Locate the cell with the specified text and output its (x, y) center coordinate. 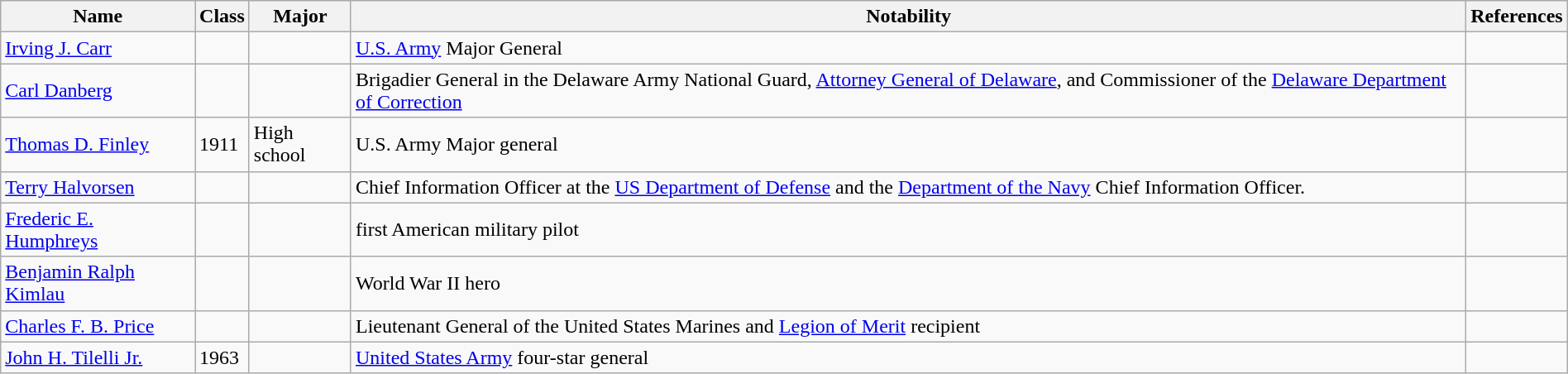
Lieutenant General of the United States Marines and Legion of Merit recipient (908, 326)
1911 (222, 144)
Frederic E. Humphreys (98, 230)
Chief Information Officer at the US Department of Defense and the Department of the Navy Chief Information Officer. (908, 187)
Carl Danberg (98, 91)
first American military pilot (908, 230)
Name (98, 17)
Benjamin Ralph Kimlau (98, 283)
U.S. Army Major General (908, 48)
World War II hero (908, 283)
United States Army four-star general (908, 357)
1963 (222, 357)
Thomas D. Finley (98, 144)
Irving J. Carr (98, 48)
Terry Halvorsen (98, 187)
Charles F. B. Price (98, 326)
High school (299, 144)
John H. Tilelli Jr. (98, 357)
U.S. Army Major general (908, 144)
Notability (908, 17)
Major (299, 17)
Class (222, 17)
References (1517, 17)
Brigadier General in the Delaware Army National Guard, Attorney General of Delaware, and Commissioner of the Delaware Department of Correction (908, 91)
